Return the [X, Y] coordinate for the center point of the cell that contains the specified text.  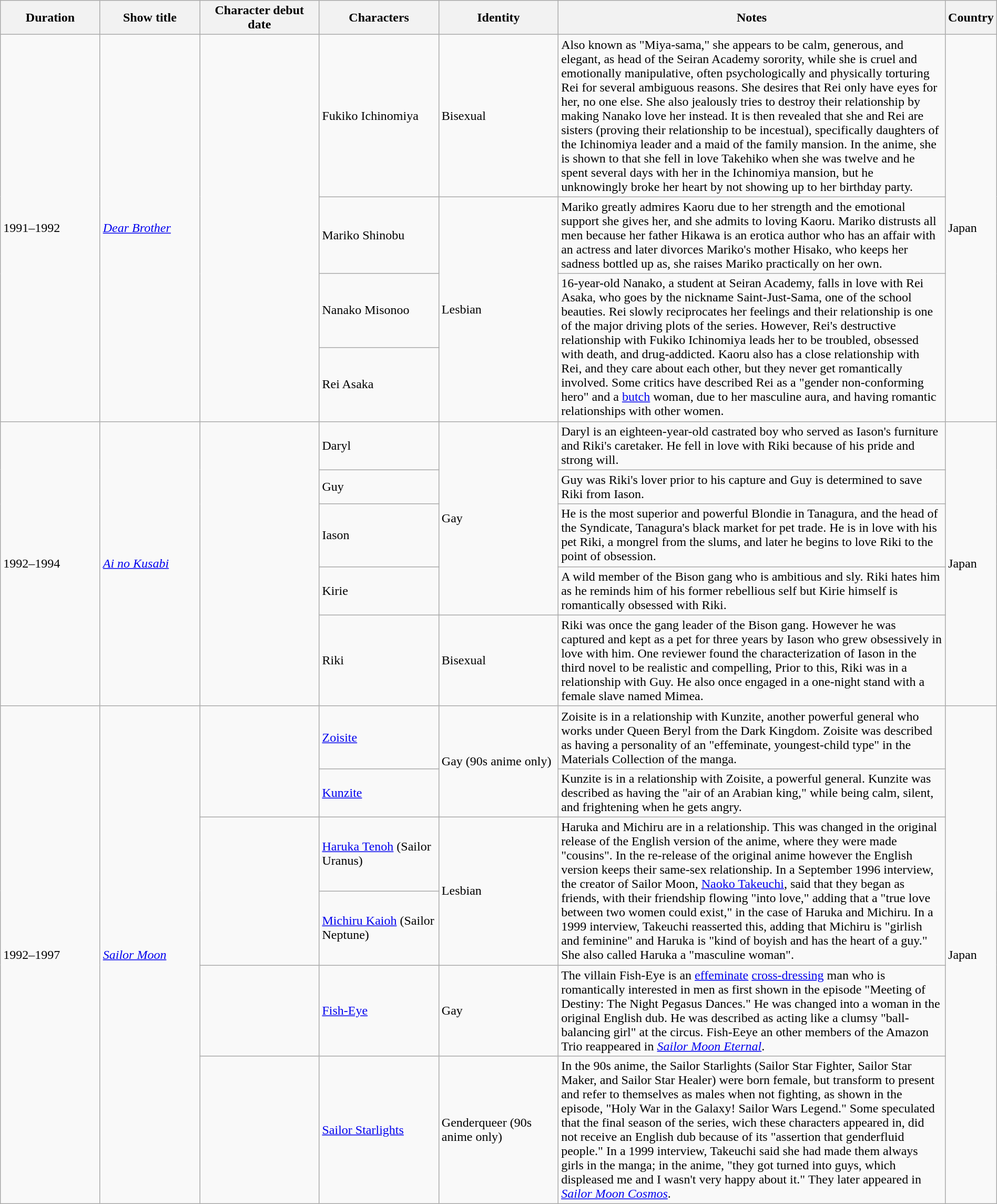
Country [971, 18]
Guy [379, 487]
Sailor Moon [149, 955]
Zoisite [379, 737]
1992–1997 [50, 955]
1992–1994 [50, 564]
Gay (90s anime only) [498, 762]
Nanako Misonoo [379, 310]
1991–1992 [50, 228]
Haruka Tenoh (Sailor Uranus) [379, 854]
Notes [752, 18]
Guy was Riki's lover prior to his capture and Guy is determined to save Riki from Iason. [752, 487]
Iason [379, 535]
Duration [50, 18]
Show title [149, 18]
Riki [379, 661]
Sailor Starlights [379, 1130]
Character debut date [260, 18]
Kirie [379, 591]
Mariko Shinobu [379, 235]
Fukiko Ichinomiya [379, 116]
Dear Brother [149, 228]
Genderqueer (90s anime only) [498, 1130]
Characters [379, 18]
Daryl [379, 446]
Michiru Kaioh (Sailor Neptune) [379, 928]
Fish-Eye [379, 1010]
Kunzite [379, 793]
Rei Asaka [379, 384]
Ai no Kusabi [149, 564]
Identity [498, 18]
